From the cell containing the given text, extract its center point as [X, Y] coordinate. 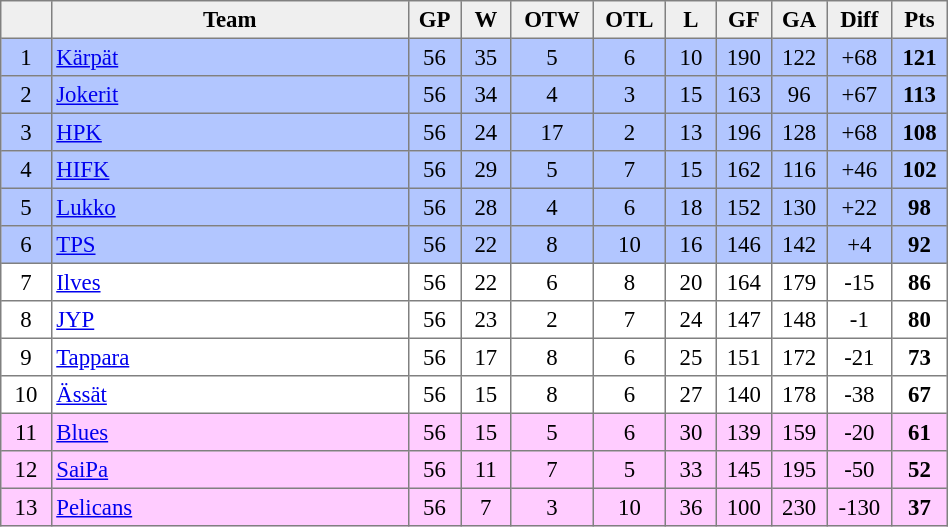
28 [486, 207]
+4 [860, 245]
67 [920, 395]
-130 [860, 507]
Lukko [230, 207]
JYP [230, 320]
29 [486, 170]
37 [920, 507]
12 [26, 470]
122 [798, 57]
HPK [230, 132]
163 [744, 95]
-1 [860, 320]
GF [744, 20]
+46 [860, 170]
16 [691, 245]
Jokerit [230, 95]
1 [26, 57]
178 [798, 395]
61 [920, 432]
27 [691, 395]
139 [744, 432]
-15 [860, 282]
SaiPa [230, 470]
116 [798, 170]
100 [744, 507]
113 [920, 95]
HIFK [230, 170]
+67 [860, 95]
172 [798, 357]
145 [744, 470]
L [691, 20]
20 [691, 282]
Diff [860, 20]
-38 [860, 395]
Ilves [230, 282]
OTW [552, 20]
-50 [860, 470]
96 [798, 95]
152 [744, 207]
34 [486, 95]
164 [744, 282]
Blues [230, 432]
Pelicans [230, 507]
142 [798, 245]
98 [920, 207]
196 [744, 132]
Kärpät [230, 57]
35 [486, 57]
-20 [860, 432]
130 [798, 207]
OTL [630, 20]
25 [691, 357]
195 [798, 470]
162 [744, 170]
73 [920, 357]
148 [798, 320]
92 [920, 245]
+22 [860, 207]
121 [920, 57]
190 [744, 57]
Team [230, 20]
GA [798, 20]
Pts [920, 20]
146 [744, 245]
W [486, 20]
33 [691, 470]
86 [920, 282]
80 [920, 320]
GP [434, 20]
159 [798, 432]
230 [798, 507]
-21 [860, 357]
140 [744, 395]
Ässät [230, 395]
30 [691, 432]
147 [744, 320]
151 [744, 357]
108 [920, 132]
TPS [230, 245]
179 [798, 282]
36 [691, 507]
9 [26, 357]
23 [486, 320]
18 [691, 207]
102 [920, 170]
128 [798, 132]
Tappara [230, 357]
52 [920, 470]
